Provide the [x, y] coordinate of the cell's center where the given text is located.  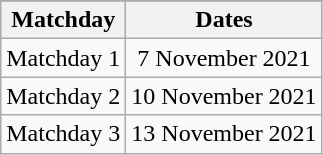
Matchday 2 [64, 96]
13 November 2021 [224, 134]
Matchday 3 [64, 134]
Matchday 1 [64, 58]
10 November 2021 [224, 96]
Matchday [64, 20]
Dates [224, 20]
7 November 2021 [224, 58]
